For the text-containing cell, return its midpoint in (X, Y) coordinate format. 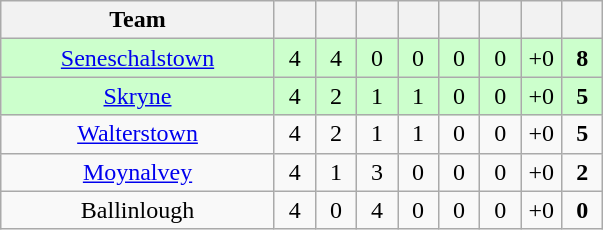
Team (138, 20)
Seneschalstown (138, 58)
Skryne (138, 96)
8 (582, 58)
3 (376, 172)
Ballinlough (138, 210)
Moynalvey (138, 172)
Walterstown (138, 134)
